For the text-containing cell, return its midpoint in [X, Y] coordinate format. 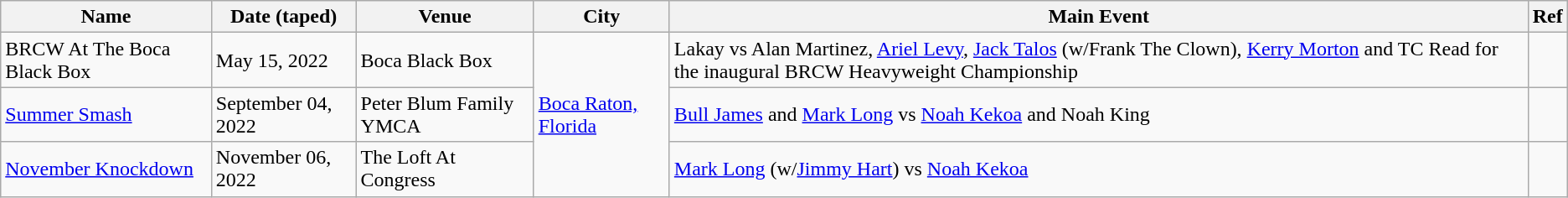
BRCW At The Boca Black Box [106, 60]
November 06, 2022 [283, 169]
Mark Long (w/Jimmy Hart) vs Noah Kekoa [1099, 169]
City [601, 17]
Venue [445, 17]
Boca Raton, Florida [601, 114]
May 15, 2022 [283, 60]
Boca Black Box [445, 60]
November Knockdown [106, 169]
Name [106, 17]
Bull James and Mark Long vs Noah Kekoa and Noah King [1099, 114]
The Loft At Congress [445, 169]
Peter Blum Family YMCA [445, 114]
September 04, 2022 [283, 114]
Lakay vs Alan Martinez, Ariel Levy, Jack Talos (w/Frank The Clown), Kerry Morton and TC Read for the inaugural BRCW Heavyweight Championship [1099, 60]
Ref [1548, 17]
Main Event [1099, 17]
Summer Smash [106, 114]
Date (taped) [283, 17]
